Determine the (X, Y) coordinate at the center of the cell enclosing the given text.  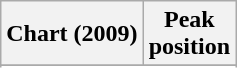
Chart (2009) (72, 34)
Peakposition (189, 34)
